Return (X, Y) of the center of cell containing provided text 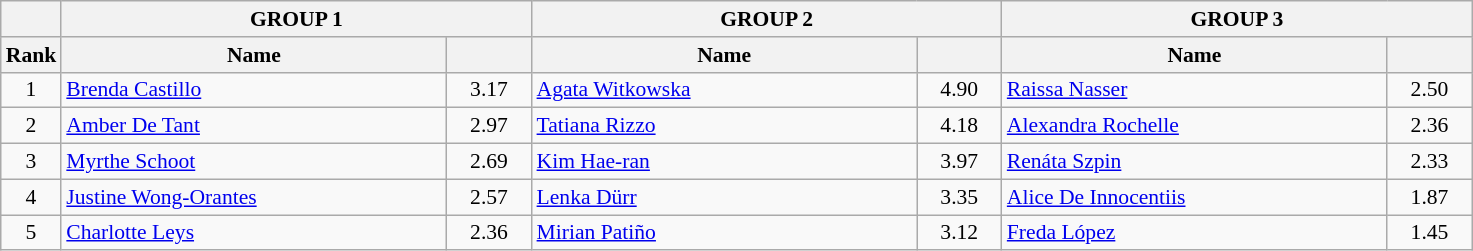
3.17 (488, 90)
5 (32, 233)
GROUP 1 (296, 19)
1 (32, 90)
Kim Hae-ran (724, 162)
Mirian Patiño (724, 233)
Raissa Nasser (1194, 90)
2.97 (488, 126)
Renáta Szpin (1194, 162)
Tatiana Rizzo (724, 126)
Lenka Dürr (724, 197)
Brenda Castillo (254, 90)
2.50 (1430, 90)
Amber De Tant (254, 126)
4 (32, 197)
3.35 (960, 197)
Rank (32, 55)
2.57 (488, 197)
Myrthe Schoot (254, 162)
Alexandra Rochelle (1194, 126)
GROUP 3 (1237, 19)
3.12 (960, 233)
3.97 (960, 162)
Alice De Innocentiis (1194, 197)
2.33 (1430, 162)
2.69 (488, 162)
1.87 (1430, 197)
4.90 (960, 90)
2 (32, 126)
GROUP 2 (767, 19)
Charlotte Leys (254, 233)
3 (32, 162)
Freda López (1194, 233)
4.18 (960, 126)
1.45 (1430, 233)
Justine Wong-Orantes (254, 197)
Agata Witkowska (724, 90)
